Determine the (X, Y) coordinate at the center of the cell enclosing the given text.  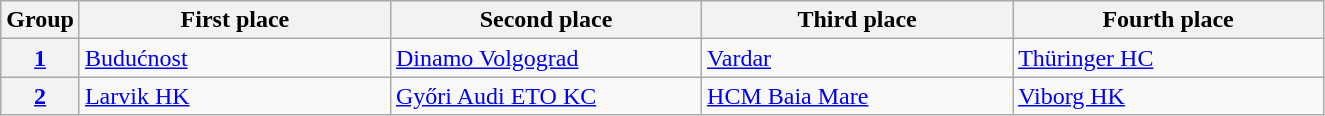
Vardar (858, 58)
Győri Audi ETO KC (546, 96)
Second place (546, 20)
Viborg HK (1168, 96)
Thüringer HC (1168, 58)
Fourth place (1168, 20)
Larvik HK (234, 96)
2 (40, 96)
HCM Baia Mare (858, 96)
Dinamo Volgograd (546, 58)
Budućnost (234, 58)
1 (40, 58)
Group (40, 20)
Third place (858, 20)
First place (234, 20)
